Extract the [X, Y] coordinate from the center of the cell holding the provided text.  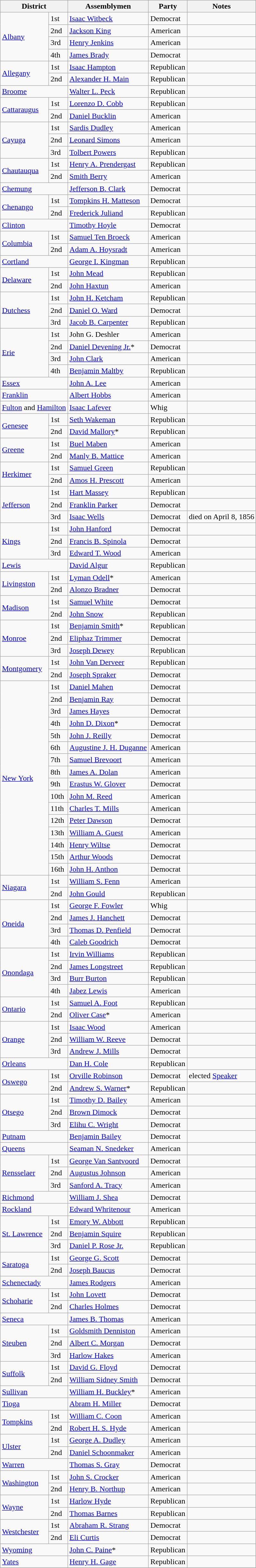
Onondaga [25, 973]
Samuel White [108, 602]
Greene [25, 450]
Walter L. Peck [108, 91]
William W. Reeve [108, 1039]
Queens [34, 1149]
Daniel Devening Jr.* [108, 346]
John Hanford [108, 529]
Samuel A. Foot [108, 1003]
John Van Derveer [108, 663]
Saratoga [25, 1264]
Isaac Wood [108, 1027]
Henry Jenkins [108, 43]
John H. Ketcham [108, 298]
Daniel P. Rose Jr. [108, 1246]
Benjamin Smith* [108, 626]
David Mallory* [108, 432]
John D. Dixon* [108, 723]
Lorenzo D. Cobb [108, 103]
Tioga [34, 1404]
James Brady [108, 55]
William H. Buckley* [108, 1392]
Cattaraugus [25, 110]
Irvin Williams [108, 954]
Orville Robinson [108, 1076]
Sullivan [34, 1392]
James Rodgers [108, 1282]
Isaac Lafever [108, 407]
Smith Berry [108, 177]
Alexander H. Main [108, 79]
Albany [25, 37]
James Longstreet [108, 966]
Henry A. Prendergast [108, 164]
Warren [34, 1465]
Thomas D. Penfield [108, 930]
Thomas Barnes [108, 1513]
Isaac Hampton [108, 67]
District [34, 6]
James B. Thomas [108, 1319]
Edward T. Wood [108, 553]
Orleans [34, 1064]
New York [25, 778]
Manly B. Mattice [108, 456]
Samuel Ten Broeck [108, 237]
John Snow [108, 614]
St. Lawrence [25, 1234]
Rensselaer [25, 1173]
Cayuga [25, 140]
Schenectady [34, 1282]
John J. Reilly [108, 735]
12th [58, 821]
Kings [25, 541]
Harlow Hyde [108, 1501]
James A. Dolan [108, 772]
Yates [34, 1562]
Isaac Witbeck [108, 19]
Lewis [34, 565]
Lyman Odell* [108, 578]
John Lovett [108, 1294]
Rockland [34, 1209]
Oswego [25, 1082]
John Mead [108, 274]
William J. Shea [108, 1197]
John H. Anthon [108, 869]
Abram H. Miller [108, 1404]
Joseph Dewey [108, 650]
14th [58, 845]
Elihu C. Wright [108, 1124]
Erastus W. Glover [108, 784]
Albert C. Morgan [108, 1343]
Henry Wiltse [108, 845]
John M. Reed [108, 796]
Erie [25, 352]
Tompkins [25, 1422]
Daniel Bucklin [108, 116]
William Sidney Smith [108, 1380]
11th [58, 808]
Clinton [34, 225]
Chenango [25, 207]
Augustus Johnson [108, 1173]
Jefferson B. Clark [108, 189]
Arthur Woods [108, 857]
Samuel Green [108, 468]
John Gould [108, 893]
elected Speaker [221, 1076]
Seneca [34, 1319]
Edward Whritenour [108, 1209]
Dan H. Cole [108, 1064]
Burr Burton [108, 979]
Seaman N. Snedeker [108, 1149]
William S. Fenn [108, 881]
Livingston [25, 584]
George A. Dudley [108, 1440]
William A. Guest [108, 833]
Hart Massey [108, 492]
Sardis Dudley [108, 128]
Henry H. Gage [108, 1562]
Dutchess [25, 310]
Albert Hobbs [108, 395]
Andrew J. Mills [108, 1051]
George F. Fowler [108, 905]
Amos H. Prescott [108, 480]
Peter Dawson [108, 821]
10th [58, 796]
Orange [25, 1039]
Seth Wakeman [108, 420]
Charles T. Mills [108, 808]
Assemblymen [108, 6]
Joseph Baucus [108, 1270]
Buel Maben [108, 444]
William C. Coon [108, 1416]
Franklin Parker [108, 504]
Wayne [25, 1507]
Francis B. Spinola [108, 541]
Timothy D. Bailey [108, 1100]
Benjamin Maltby [108, 371]
Fulton and Hamilton [34, 407]
Daniel Mahen [108, 687]
Frederick Juliand [108, 213]
Schoharie [25, 1300]
John S. Crocker [108, 1477]
Goldsmith Denniston [108, 1331]
8th [58, 772]
Richmond [34, 1197]
Oneida [25, 924]
16th [58, 869]
Broome [34, 91]
Niagara [25, 887]
Monroe [25, 638]
George I. Kingman [108, 261]
Charles Holmes [108, 1307]
Caleb Goodrich [108, 942]
John Haxtun [108, 286]
died on April 8, 1856 [221, 517]
Franklin [34, 395]
Thomas S. Gray [108, 1465]
Jackson King [108, 31]
Oliver Case* [108, 1015]
Allegany [25, 73]
Chautauqua [25, 170]
Leonard Simons [108, 140]
Daniel O. Ward [108, 310]
Cortland [34, 261]
David G. Floyd [108, 1367]
Samuel Brevoort [108, 760]
Chemung [34, 189]
Andrew S. Warner* [108, 1088]
Eli Curtis [108, 1538]
Benjamin Ray [108, 699]
Emory W. Abbott [108, 1222]
Otsego [25, 1112]
John A. Lee [108, 383]
Putnam [34, 1137]
Herkimer [25, 474]
Alonzo Bradner [108, 590]
John C. Paine* [108, 1550]
Brown Dimock [108, 1112]
Westchester [25, 1532]
Tompkins H. Matteson [108, 201]
Ontario [25, 1009]
Sanford A. Tracy [108, 1185]
Joseph Spraker [108, 675]
Harlow Hakes [108, 1355]
Jabez Lewis [108, 991]
Henry B. Northup [108, 1489]
Robert H. S. Hyde [108, 1428]
Adam A. Hoysradt [108, 249]
Essex [34, 383]
Washington [25, 1483]
Augustine J. H. Duganne [108, 748]
Ulster [25, 1446]
Timothy Hoyle [108, 225]
9th [58, 784]
Notes [221, 6]
George Van Santvoord [108, 1161]
John G. Deshler [108, 334]
13th [58, 833]
7th [58, 760]
Jacob B. Carpenter [108, 322]
Genesee [25, 426]
David Algur [108, 565]
George G. Scott [108, 1258]
Steuben [25, 1343]
Delaware [25, 280]
Abraham R. Strang [108, 1526]
Benjamin Squire [108, 1234]
Madison [25, 608]
James Hayes [108, 711]
Benjamin Bailey [108, 1137]
6th [58, 748]
Suffolk [25, 1374]
15th [58, 857]
Tolbert Powers [108, 152]
Wyoming [34, 1550]
Party [168, 6]
Jefferson [25, 504]
Isaac Wells [108, 517]
James J. Hanchett [108, 918]
Daniel Schoonmaker [108, 1452]
5th [58, 735]
Montgomery [25, 669]
Columbia [25, 243]
John Clark [108, 359]
Eliphaz Trimmer [108, 638]
